Search for the cell housing the specified text and yield its (x, y) center coordinate. 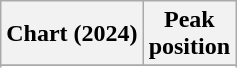
Chart (2024) (72, 34)
Peakposition (189, 34)
